Output the (X, Y) coordinate of the center of the cell containing the given text.  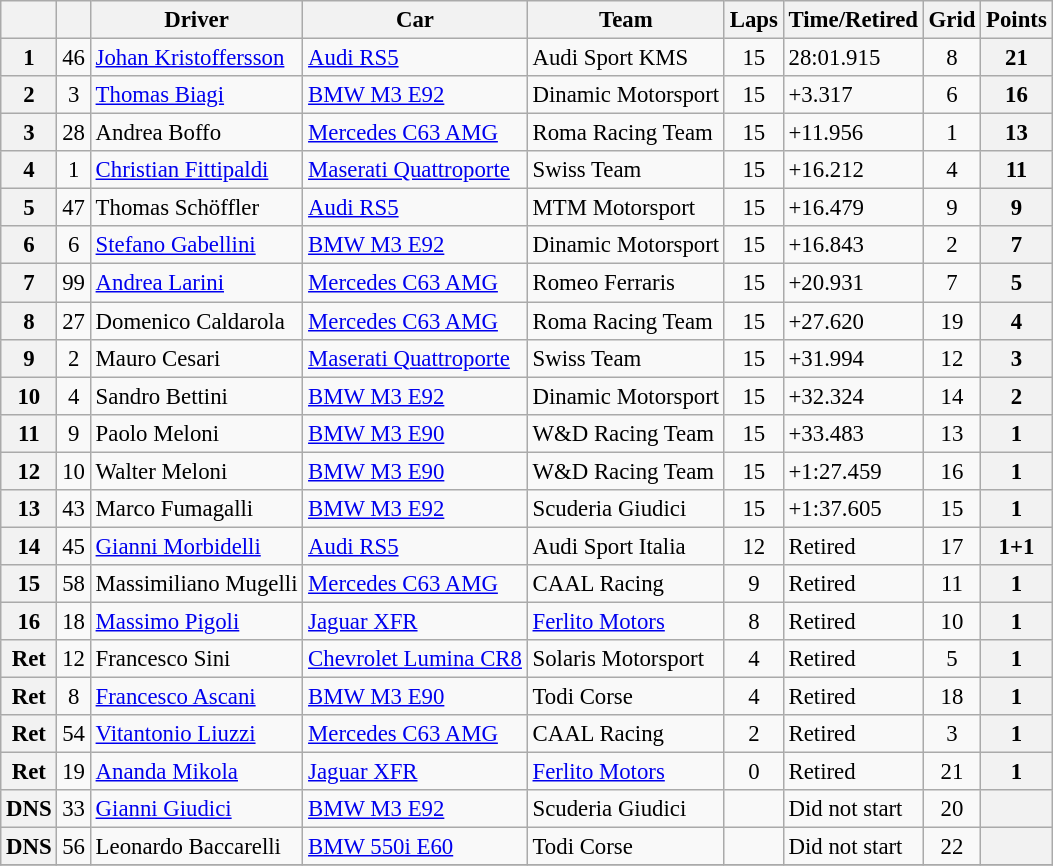
Car (415, 20)
20 (952, 809)
Audi Sport KMS (626, 58)
Ananda Mikola (196, 772)
43 (74, 509)
+33.483 (853, 433)
54 (74, 734)
Paolo Meloni (196, 433)
Thomas Biagi (196, 95)
Francesco Sini (196, 659)
Gianni Giudici (196, 809)
Walter Meloni (196, 471)
Massimo Pigoli (196, 621)
Sandro Bettini (196, 396)
Massimiliano Mugelli (196, 584)
Points (1016, 20)
17 (952, 546)
58 (74, 584)
Solaris Motorsport (626, 659)
+11.956 (853, 133)
47 (74, 208)
+16.479 (853, 208)
Grid (952, 20)
Domenico Caldarola (196, 321)
Andrea Boffo (196, 133)
+31.994 (853, 358)
+1:37.605 (853, 509)
Vitantonio Liuzzi (196, 734)
+32.324 (853, 396)
+1:27.459 (853, 471)
Thomas Schöffler (196, 208)
+3.317 (853, 95)
Mauro Cesari (196, 358)
Johan Kristoffersson (196, 58)
Andrea Larini (196, 283)
Christian Fittipaldi (196, 170)
Francesco Ascani (196, 697)
56 (74, 847)
Stefano Gabellini (196, 245)
1+1 (1016, 546)
+27.620 (853, 321)
+20.931 (853, 283)
Laps (754, 20)
Leonardo Baccarelli (196, 847)
Driver (196, 20)
33 (74, 809)
Gianni Morbidelli (196, 546)
46 (74, 58)
28 (74, 133)
28:01.915 (853, 58)
Audi Sport Italia (626, 546)
99 (74, 283)
0 (754, 772)
Chevrolet Lumina CR8 (415, 659)
Time/Retired (853, 20)
Team (626, 20)
BMW 550i E60 (415, 847)
+16.212 (853, 170)
MTM Motorsport (626, 208)
45 (74, 546)
+16.843 (853, 245)
27 (74, 321)
Romeo Ferraris (626, 283)
22 (952, 847)
Marco Fumagalli (196, 509)
